Search for the cell housing the specified text and yield its (x, y) center coordinate. 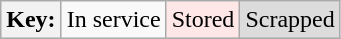
Stored (203, 20)
In service (114, 20)
Scrapped (290, 20)
Key: (31, 20)
